Return the [X, Y] coordinate for the center point of the cell that contains the specified text.  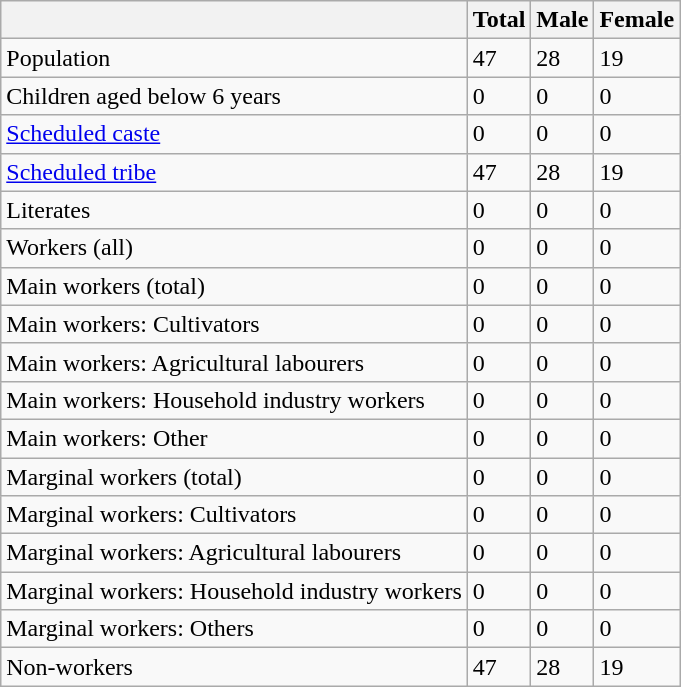
Scheduled tribe [234, 172]
Total [499, 20]
Literates [234, 210]
Marginal workers: Agricultural labourers [234, 553]
Marginal workers: Household industry workers [234, 591]
Main workers (total) [234, 286]
Marginal workers: Others [234, 629]
Main workers: Cultivators [234, 324]
Workers (all) [234, 248]
Marginal workers (total) [234, 477]
Population [234, 58]
Main workers: Agricultural labourers [234, 362]
Non-workers [234, 667]
Main workers: Other [234, 438]
Female [637, 20]
Children aged below 6 years [234, 96]
Male [562, 20]
Main workers: Household industry workers [234, 400]
Scheduled caste [234, 134]
Marginal workers: Cultivators [234, 515]
